Locate the cell with the specified text and output its (x, y) center coordinate. 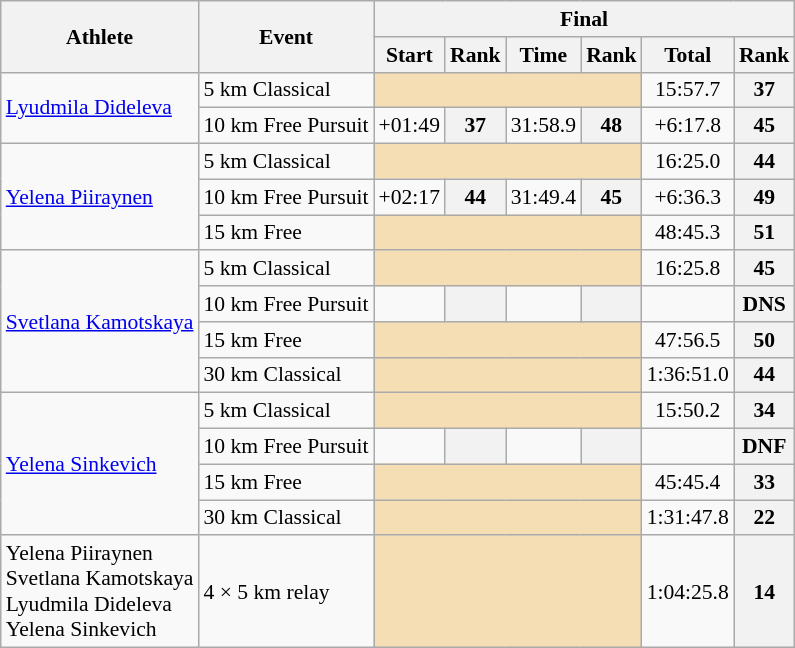
33 (764, 482)
1:31:47.8 (688, 518)
+01:49 (410, 126)
Yelena PiiraynenSvetlana KamotskayaLyudmila DidelevaYelena Sinkevich (100, 592)
+6:36.3 (688, 197)
47:56.5 (688, 340)
Yelena Sinkevich (100, 464)
Svetlana Kamotskaya (100, 322)
15:50.2 (688, 411)
14 (764, 592)
16:25.0 (688, 162)
+6:17.8 (688, 126)
DNS (764, 304)
48 (612, 126)
45:45.4 (688, 482)
+02:17 (410, 197)
16:25.8 (688, 269)
15:57.7 (688, 90)
Time (544, 55)
Event (286, 36)
48:45.3 (688, 233)
22 (764, 518)
34 (764, 411)
51 (764, 233)
Athlete (100, 36)
Lyudmila Dideleva (100, 108)
DNF (764, 447)
1:36:51.0 (688, 375)
31:49.4 (544, 197)
49 (764, 197)
50 (764, 340)
Total (688, 55)
31:58.9 (544, 126)
1:04:25.8 (688, 592)
Final (584, 19)
Yelena Piiraynen (100, 198)
4 × 5 km relay (286, 592)
Start (410, 55)
